Locate the cell with the specified text and output its (X, Y) center coordinate. 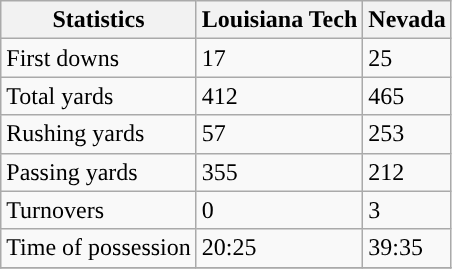
355 (279, 172)
Time of possession (99, 248)
Louisiana Tech (279, 20)
212 (407, 172)
Total yards (99, 96)
17 (279, 58)
0 (279, 210)
3 (407, 210)
Turnovers (99, 210)
Passing yards (99, 172)
20:25 (279, 248)
25 (407, 58)
253 (407, 134)
465 (407, 96)
First downs (99, 58)
Nevada (407, 20)
Rushing yards (99, 134)
Statistics (99, 20)
57 (279, 134)
412 (279, 96)
39:35 (407, 248)
